Detect which cell encompasses the target text, then output its [X, Y] center coordinate. 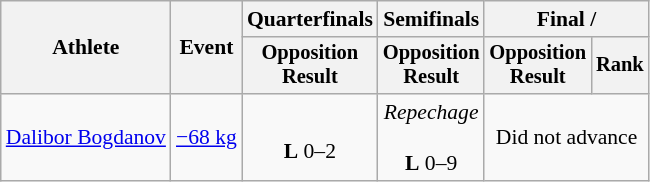
Repechage L 0–9 [432, 138]
Dalibor Bogdanov [86, 138]
Quarterfinals [310, 19]
Semifinals [432, 19]
Final / [566, 19]
Athlete [86, 48]
−68 kg [206, 138]
L 0–2 [310, 138]
Did not advance [566, 138]
Event [206, 48]
Rank [620, 66]
